Output the (X, Y) coordinate of the center of the cell containing the given text.  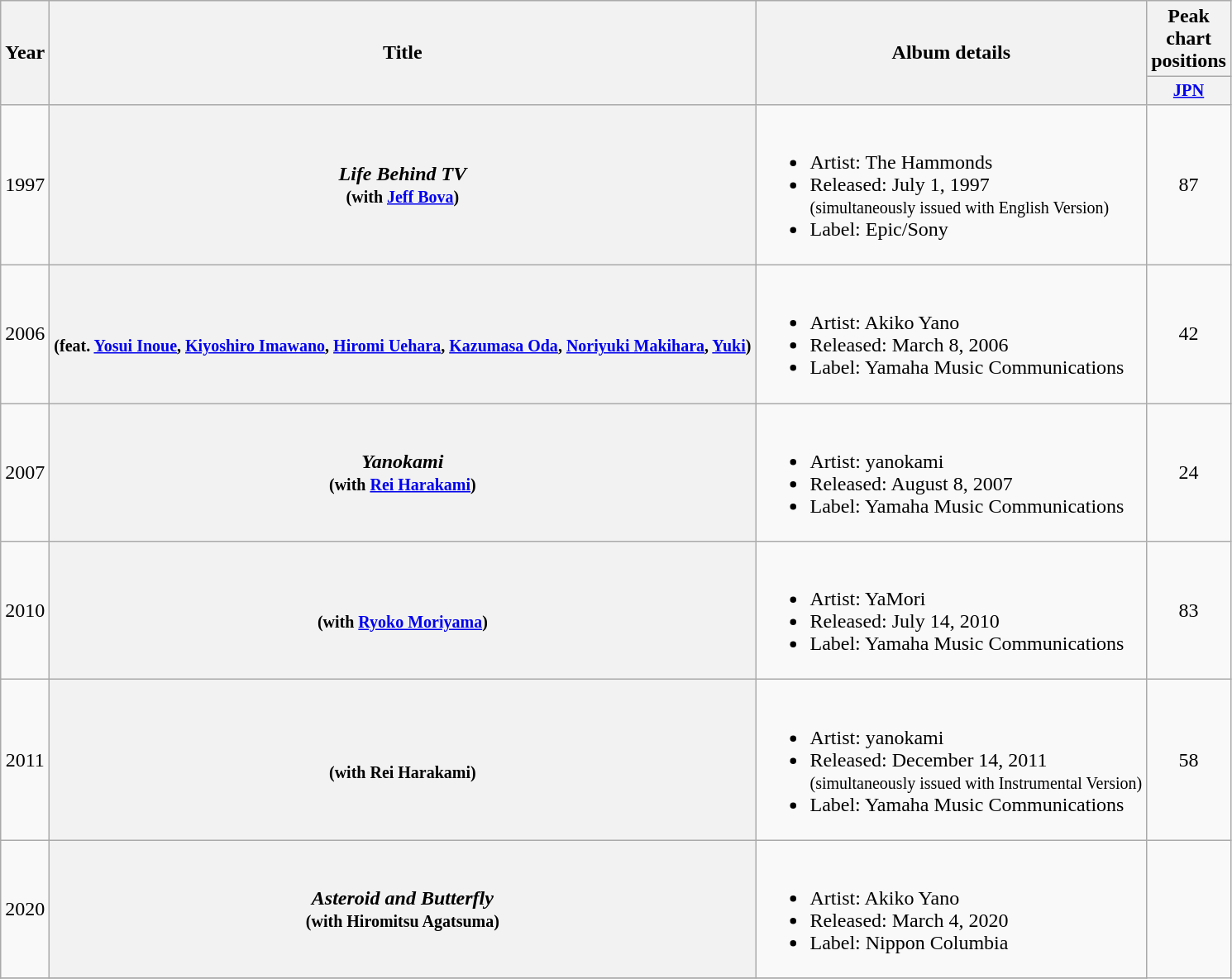
Artist: Akiko YanoReleased: March 8, 2006Label: Yamaha Music Communications (951, 334)
(feat. Yosui Inoue, Kiyoshiro Imawano, Hiromi Uehara, Kazumasa Oda, Noriyuki Makihara, Yuki) (403, 334)
Artist: Akiko YanoReleased: March 4, 2020Label: Nippon Columbia (951, 910)
Title (403, 53)
Year (25, 53)
2020 (25, 910)
Yanokami(with Rei Harakami) (403, 473)
83 (1189, 610)
Artist: The HammondsReleased: July 1, 1997(simultaneously issued with English Version)Label: Epic/Sony (951, 184)
Artist: yanokamiReleased: August 8, 2007Label: Yamaha Music Communications (951, 473)
(with Ryoko Moriyama) (403, 610)
Artist: yanokamiReleased: December 14, 2011(simultaneously issued with Instrumental Version)Label: Yamaha Music Communications (951, 760)
24 (1189, 473)
2011 (25, 760)
42 (1189, 334)
Life Behind TV(with Jeff Bova) (403, 184)
87 (1189, 184)
2006 (25, 334)
Asteroid and Butterfly(with Hiromitsu Agatsuma) (403, 910)
JPN (1189, 91)
(with Rei Harakami) (403, 760)
Album details (951, 53)
1997 (25, 184)
Peak chart positions (1189, 39)
58 (1189, 760)
2007 (25, 473)
2010 (25, 610)
Artist: YaMoriReleased: July 14, 2010Label: Yamaha Music Communications (951, 610)
